Capture the cell that displays the provided text and extract its (X, Y) central coordinate. 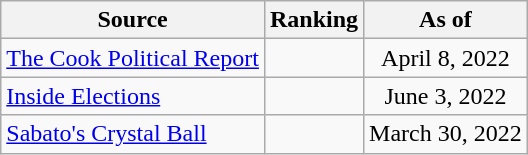
April 8, 2022 (446, 58)
The Cook Political Report (133, 58)
Ranking (314, 20)
As of (446, 20)
March 30, 2022 (446, 134)
Inside Elections (133, 96)
June 3, 2022 (446, 96)
Source (133, 20)
Sabato's Crystal Ball (133, 134)
